Return the (X, Y) coordinate for the center point of the cell that contains the specified text.  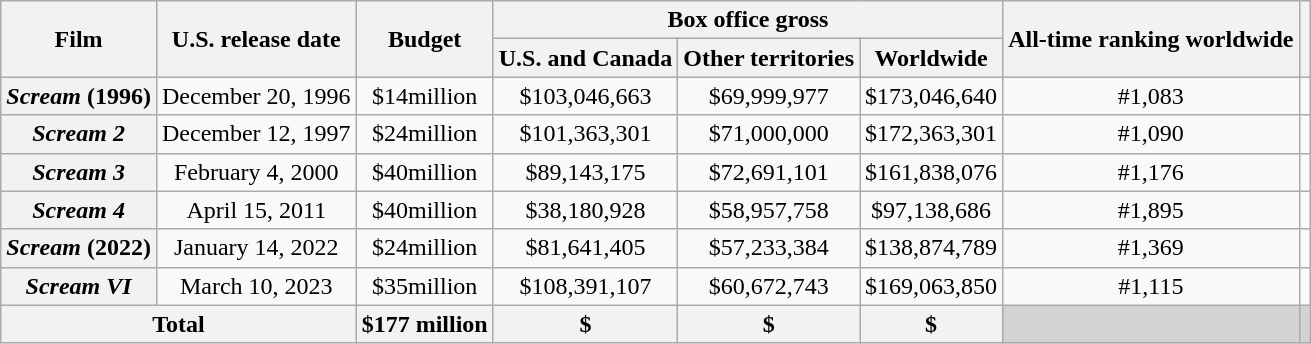
$103,046,663 (585, 96)
Scream 3 (79, 172)
$138,874,789 (932, 248)
$60,672,743 (769, 286)
#1,115 (1151, 286)
Scream 4 (79, 210)
$58,957,758 (769, 210)
U.S. release date (256, 39)
$14million (424, 96)
Scream (2022) (79, 248)
Worldwide (932, 58)
U.S. and Canada (585, 58)
$101,363,301 (585, 134)
$72,691,101 (769, 172)
$161,838,076 (932, 172)
#1,083 (1151, 96)
$97,138,686 (932, 210)
#1,090 (1151, 134)
February 4, 2000 (256, 172)
#1,895 (1151, 210)
Other territories (769, 58)
$173,046,640 (932, 96)
January 14, 2022 (256, 248)
Total (178, 324)
#1,369 (1151, 248)
$169,063,850 (932, 286)
$177 million (424, 324)
Film (79, 39)
$35million (424, 286)
All-time ranking worldwide (1151, 39)
Box office gross (748, 20)
Scream VI (79, 286)
Budget (424, 39)
$81,641,405 (585, 248)
$89,143,175 (585, 172)
March 10, 2023 (256, 286)
$38,180,928 (585, 210)
Scream (1996) (79, 96)
April 15, 2011 (256, 210)
December 20, 1996 (256, 96)
$108,391,107 (585, 286)
$172,363,301 (932, 134)
Scream 2 (79, 134)
$57,233,384 (769, 248)
$69,999,977 (769, 96)
#1,176 (1151, 172)
$71,000,000 (769, 134)
December 12, 1997 (256, 134)
